Extract the (x, y) coordinate from the center of the cell holding the provided text.  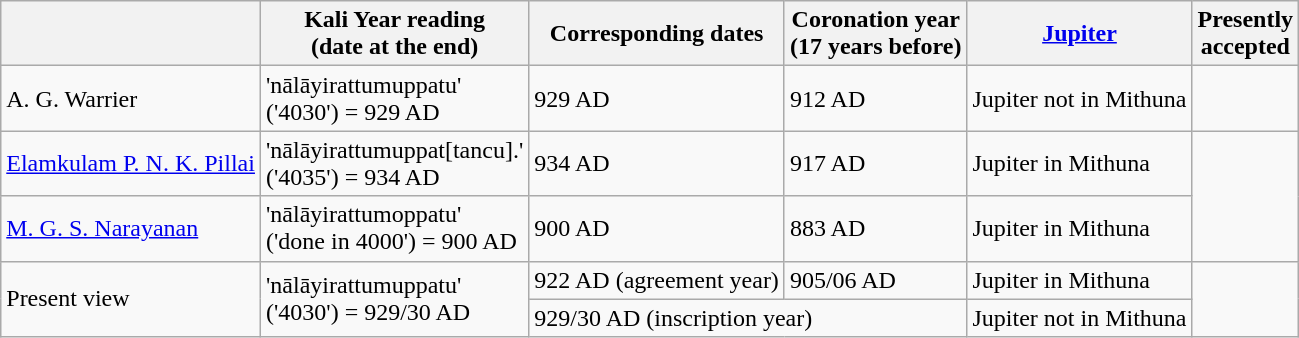
934 AD (657, 164)
883 AD (876, 228)
912 AD (876, 98)
M. G. S. Narayanan (131, 228)
Coronation year(17 years before) (876, 34)
922 AD (agreement year) (657, 280)
929 AD (657, 98)
'nālāyirattumuppat[tancu].'('4035') = 934 AD (394, 164)
Jupiter (1080, 34)
917 AD (876, 164)
929/30 AD (inscription year) (748, 318)
Corresponding dates (657, 34)
Elamkulam P. N. K. Pillai (131, 164)
Kali Year reading(date at the end) (394, 34)
Present view (131, 299)
A. G. Warrier (131, 98)
905/06 AD (876, 280)
Presentlyaccepted (1246, 34)
'nālāyirattumoppatu'('done in 4000') = 900 AD (394, 228)
'nālāyirattumuppatu'('4030') = 929/30 AD (394, 299)
'nālāyirattumuppatu'('4030') = 929 AD (394, 98)
900 AD (657, 228)
